Return the (X, Y) coordinate for the center point of the cell that contains the specified text.  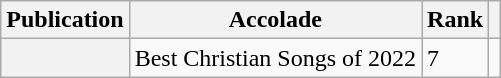
Publication (65, 20)
Best Christian Songs of 2022 (275, 58)
Accolade (275, 20)
Rank (456, 20)
7 (456, 58)
